Determine the (x, y) coordinate at the center of the cell enclosing the given text.  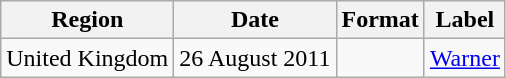
Warner (464, 58)
Format (380, 20)
26 August 2011 (255, 58)
Region (88, 20)
United Kingdom (88, 58)
Label (464, 20)
Date (255, 20)
